For the text-containing cell, return its midpoint in [X, Y] coordinate format. 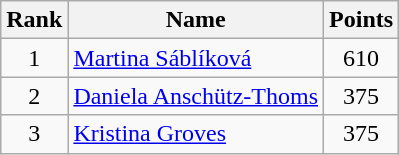
Martina Sáblíková [196, 58]
2 [34, 96]
1 [34, 58]
Daniela Anschütz-Thoms [196, 96]
Kristina Groves [196, 134]
Name [196, 20]
Rank [34, 20]
610 [362, 58]
Points [362, 20]
3 [34, 134]
